Scan for the cell matching the given text and deliver its [X, Y] coordinate at center. 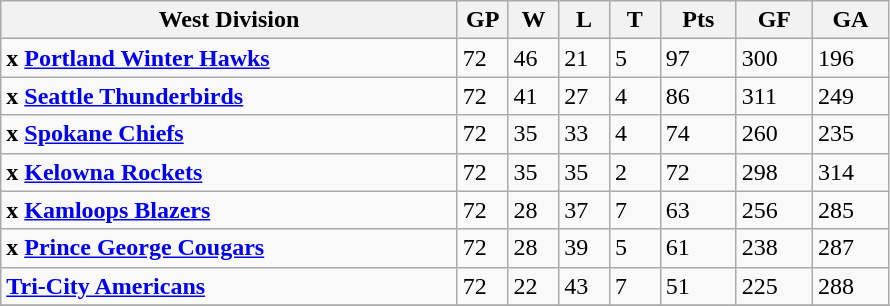
x Portland Winter Hawks [230, 58]
43 [584, 286]
46 [534, 58]
74 [698, 134]
W [534, 20]
West Division [230, 20]
260 [774, 134]
x Spokane Chiefs [230, 134]
GF [774, 20]
22 [534, 286]
x Prince George Cougars [230, 248]
285 [850, 210]
x Kelowna Rockets [230, 172]
37 [584, 210]
256 [774, 210]
86 [698, 96]
x Seattle Thunderbirds [230, 96]
288 [850, 286]
27 [584, 96]
51 [698, 286]
61 [698, 248]
39 [584, 248]
x Kamloops Blazers [230, 210]
196 [850, 58]
33 [584, 134]
63 [698, 210]
97 [698, 58]
2 [634, 172]
314 [850, 172]
300 [774, 58]
Pts [698, 20]
225 [774, 286]
235 [850, 134]
21 [584, 58]
GP [482, 20]
Tri-City Americans [230, 286]
41 [534, 96]
GA [850, 20]
311 [774, 96]
T [634, 20]
L [584, 20]
287 [850, 248]
249 [850, 96]
298 [774, 172]
238 [774, 248]
